Provide the [X, Y] coordinate of the cell's center where the given text is located.  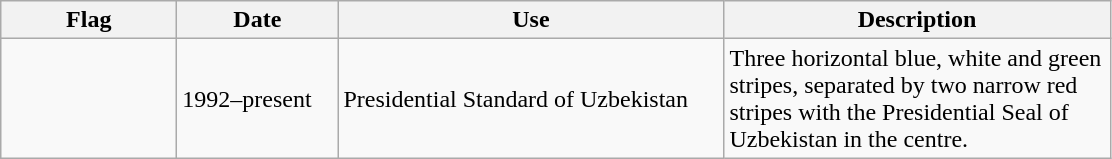
Three horizontal blue, white and green stripes, separated by two narrow red stripes with the Presidential Seal of Uzbekistan in the centre. [917, 98]
Flag [89, 20]
Description [917, 20]
Use [531, 20]
1992–present [258, 98]
Date [258, 20]
Presidential Standard of Uzbekistan [531, 98]
